Determine the (X, Y) coordinate at the center of the cell enclosing the given text.  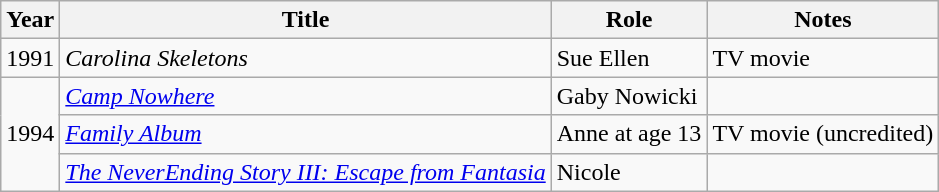
Camp Nowhere (306, 96)
TV movie (uncredited) (823, 134)
1994 (30, 134)
The NeverEnding Story III: Escape from Fantasia (306, 172)
Year (30, 20)
Gaby Nowicki (629, 96)
Notes (823, 20)
Anne at age 13 (629, 134)
Role (629, 20)
TV movie (823, 58)
Sue Ellen (629, 58)
Carolina Skeletons (306, 58)
Family Album (306, 134)
Title (306, 20)
1991 (30, 58)
Nicole (629, 172)
